Detect which cell encompasses the target text, then output its [x, y] center coordinate. 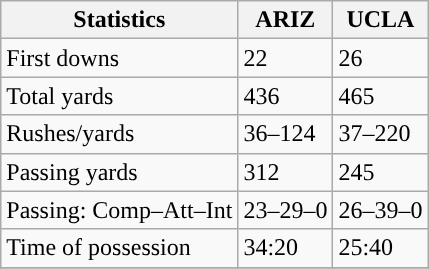
UCLA [380, 20]
Passing yards [120, 172]
Total yards [120, 96]
245 [380, 172]
Passing: Comp–Att–Int [120, 210]
23–29–0 [286, 210]
22 [286, 58]
Statistics [120, 20]
26 [380, 58]
36–124 [286, 134]
Rushes/yards [120, 134]
312 [286, 172]
Time of possession [120, 248]
First downs [120, 58]
25:40 [380, 248]
26–39–0 [380, 210]
465 [380, 96]
ARIZ [286, 20]
436 [286, 96]
34:20 [286, 248]
37–220 [380, 134]
